Determine the [X, Y] coordinate at the center of the cell enclosing the given text.  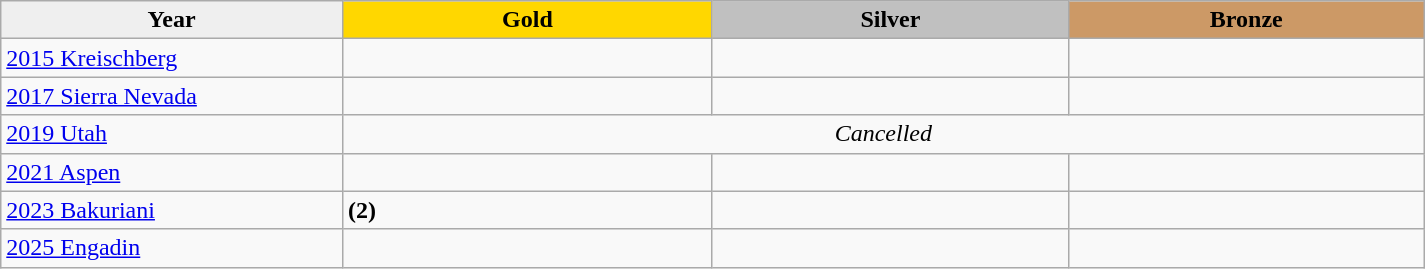
2023 Bakuriani [172, 210]
Bronze [1246, 20]
Cancelled [883, 134]
Year [172, 20]
Gold [527, 20]
(2) [527, 210]
Silver [890, 20]
2017 Sierra Nevada [172, 96]
2015 Kreischberg [172, 58]
2019 Utah [172, 134]
2021 Aspen [172, 172]
2025 Engadin [172, 248]
